Detect which cell encompasses the target text, then output its [x, y] center coordinate. 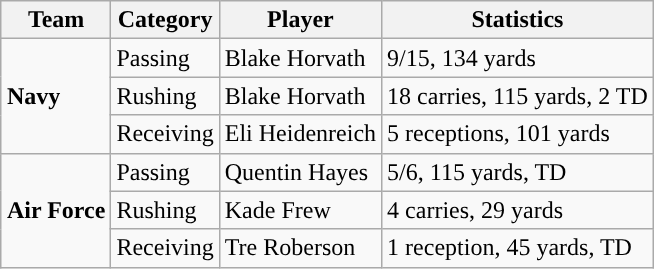
Statistics [518, 20]
Category [165, 20]
4 carries, 29 yards [518, 210]
5 receptions, 101 yards [518, 134]
Kade Frew [300, 210]
Team [56, 20]
Quentin Hayes [300, 172]
9/15, 134 yards [518, 58]
1 reception, 45 yards, TD [518, 248]
Tre Roberson [300, 248]
Player [300, 20]
5/6, 115 yards, TD [518, 172]
Eli Heidenreich [300, 134]
18 carries, 115 yards, 2 TD [518, 96]
Air Force [56, 210]
Navy [56, 96]
